Detect which cell encompasses the target text, then output its (x, y) center coordinate. 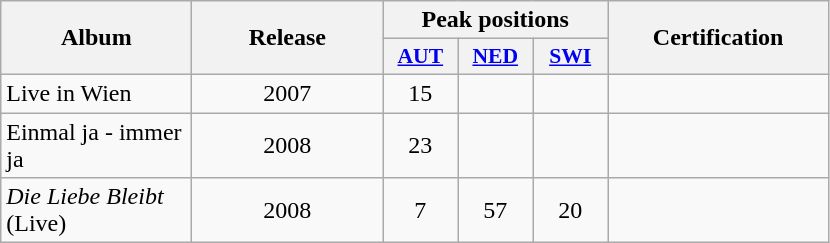
15 (420, 93)
Release (288, 38)
57 (496, 210)
SWI (570, 57)
2007 (288, 93)
Peak positions (496, 20)
Live in Wien (96, 93)
Die Liebe Bleibt (Live) (96, 210)
AUT (420, 57)
Certification (718, 38)
Album (96, 38)
NED (496, 57)
Einmal ja - immer ja (96, 144)
23 (420, 144)
20 (570, 210)
7 (420, 210)
